Identify which cell holds the provided text, then report its (x, y) central coordinate. 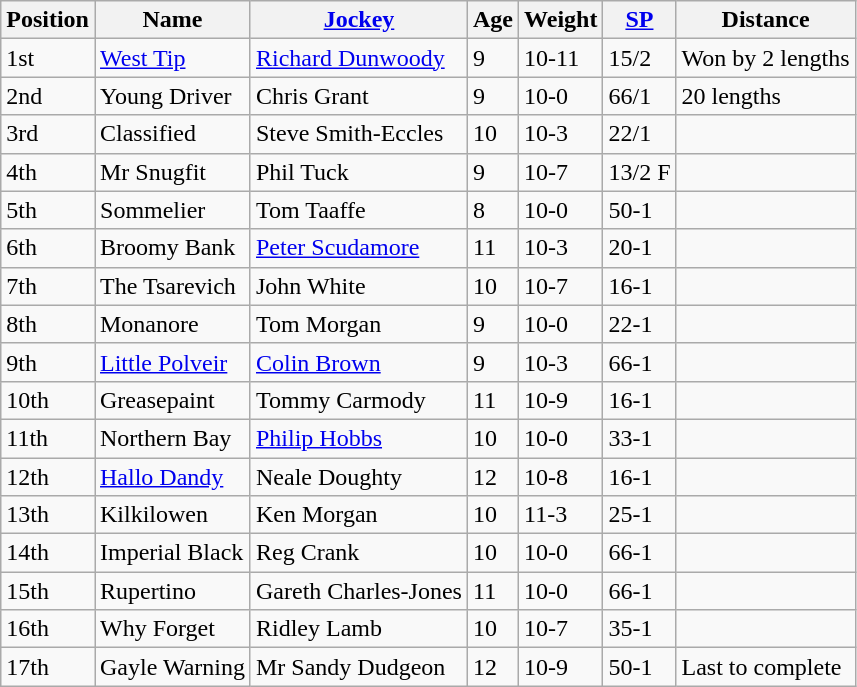
Phil Tuck (358, 172)
Tom Taaffe (358, 210)
6th (48, 248)
Won by 2 lengths (766, 58)
7th (48, 286)
Reg Crank (358, 553)
Ken Morgan (358, 515)
10-8 (561, 477)
Classified (172, 134)
Northern Bay (172, 438)
20 lengths (766, 96)
5th (48, 210)
Hallo Dandy (172, 477)
9th (48, 362)
35-1 (640, 629)
Position (48, 20)
3rd (48, 134)
Gareth Charles-Jones (358, 591)
20-1 (640, 248)
14th (48, 553)
Gayle Warning (172, 667)
Little Polveir (172, 362)
Tommy Carmody (358, 400)
Tom Morgan (358, 324)
John White (358, 286)
8th (48, 324)
Richard Dunwoody (358, 58)
Philip Hobbs (358, 438)
Kilkilowen (172, 515)
66/1 (640, 96)
Jockey (358, 20)
17th (48, 667)
15/2 (640, 58)
Young Driver (172, 96)
10-11 (561, 58)
13/2 F (640, 172)
Monanore (172, 324)
4th (48, 172)
16th (48, 629)
13th (48, 515)
West Tip (172, 58)
Greasepaint (172, 400)
Mr Snugfit (172, 172)
Peter Scudamore (358, 248)
8 (492, 210)
22/1 (640, 134)
Colin Brown (358, 362)
SP (640, 20)
Name (172, 20)
Chris Grant (358, 96)
Distance (766, 20)
Age (492, 20)
The Tsarevich (172, 286)
11th (48, 438)
Ridley Lamb (358, 629)
11-3 (561, 515)
12th (48, 477)
22-1 (640, 324)
25-1 (640, 515)
Why Forget (172, 629)
15th (48, 591)
Neale Doughty (358, 477)
Last to complete (766, 667)
Sommelier (172, 210)
Weight (561, 20)
Imperial Black (172, 553)
1st (48, 58)
Steve Smith-Eccles (358, 134)
10th (48, 400)
2nd (48, 96)
Rupertino (172, 591)
33-1 (640, 438)
Mr Sandy Dudgeon (358, 667)
Broomy Bank (172, 248)
